Search for the cell housing the specified text and yield its [X, Y] center coordinate. 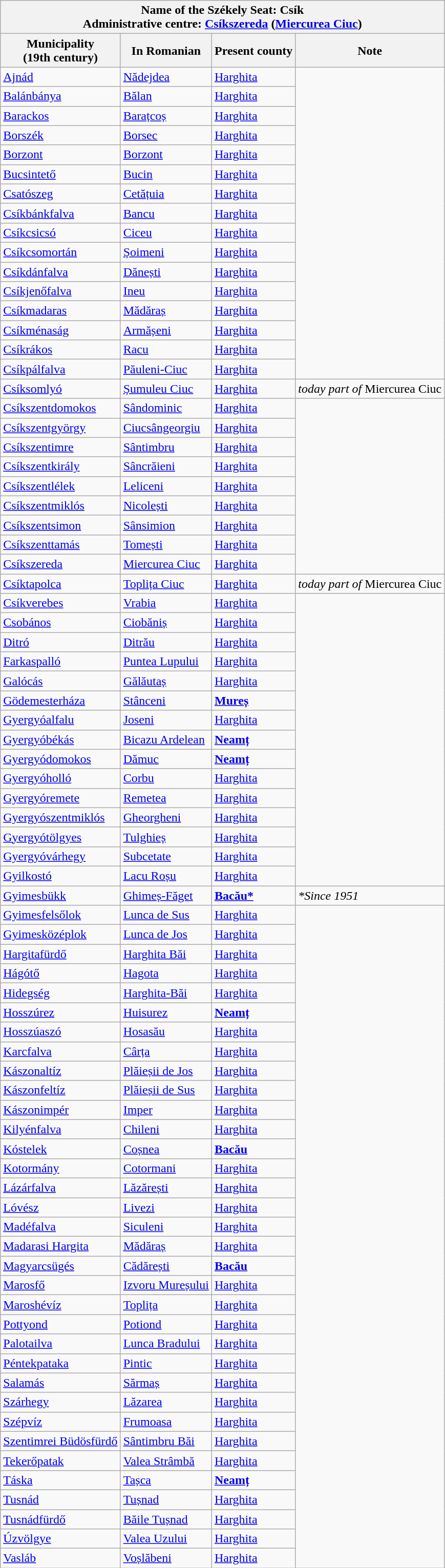
Păuleni-Ciuc [166, 369]
Bancu [166, 213]
Barackos [60, 116]
Csíkszentsimon [60, 525]
Bacău* [253, 896]
Voșlăbeni [166, 1558]
Csíkmadaras [60, 311]
Csíkménaság [60, 330]
Vrabia [166, 603]
Balánbánya [60, 96]
Corbu [166, 778]
Csíkdánfalva [60, 272]
Kóstelek [60, 1149]
Gyilkostó [60, 876]
Csíkcsicsó [60, 232]
Lunca de Jos [166, 935]
Mureș [253, 701]
Izvoru Mureșului [166, 1285]
Lăzarea [166, 1402]
Dămuc [166, 759]
Băile Tușnad [166, 1519]
Chileni [166, 1129]
Csatószeg [60, 194]
Puntea Lupului [166, 662]
Gyergyóalfalu [60, 720]
*Since 1951 [370, 896]
Hidegség [60, 993]
Name of the Székely Seat: Csík Administrative centre: Csíkszereda (Miercurea Ciuc) [222, 17]
Csíkszentlélek [60, 486]
Csíkszentdomokos [60, 408]
Bălan [166, 96]
Hosasău [166, 1032]
Harghita-Băi [166, 993]
Pottyond [60, 1324]
Gyergyóbékás [60, 739]
Toplița Ciuc [166, 583]
Sărmaș [166, 1383]
Toplița [166, 1305]
Sâncrăieni [166, 467]
Csíkszenttamás [60, 544]
Ditrău [166, 642]
Bucsintető [60, 174]
Valea Strâmbă [166, 1460]
Csíkszentgyörgy [60, 428]
Gyergyótölgyes [60, 837]
Csíktapolca [60, 583]
Péntekpataka [60, 1363]
Salamás [60, 1383]
Tusnád [60, 1499]
Kászonfeltíz [60, 1090]
Sândominic [166, 408]
Tușnad [166, 1499]
Gyergyóholló [60, 778]
Galócás [60, 681]
Sântimbru Băi [166, 1441]
Lunca Bradului [166, 1344]
Potiond [166, 1324]
Magyarcsügés [60, 1266]
Táska [60, 1480]
Lacu Roșu [166, 876]
Csíksomlyó [60, 389]
Hagota [166, 973]
Șoimeni [166, 252]
Plăieșii de Jos [166, 1071]
Csíkszentkirály [60, 467]
Cârța [166, 1051]
Szentimrei Büdösfürdő [60, 1441]
Coșnea [166, 1149]
Present county [253, 50]
Pintic [166, 1363]
Sântimbru [166, 447]
Ciucsângeorgiu [166, 428]
Maroshévíz [60, 1305]
Csíkszereda [60, 564]
Kotormány [60, 1168]
Madéfalva [60, 1227]
Hargitafürdő [60, 954]
Huisurez [166, 1012]
Kászonaltíz [60, 1071]
Cotormani [166, 1168]
Gyergyószentmiklós [60, 817]
Lunca de Sus [166, 915]
Livezi [166, 1207]
Armășeni [166, 330]
Racu [166, 350]
Note [370, 50]
Subcetate [166, 856]
Gyergyóvárhegy [60, 856]
Hágótő [60, 973]
Sânsimion [166, 525]
Gheorgheni [166, 817]
Imper [166, 1110]
Leliceni [166, 486]
Lóvész [60, 1207]
Lăzărești [166, 1188]
Lázárfalva [60, 1188]
Siculeni [166, 1227]
Úzvölgye [60, 1539]
Ciceu [166, 232]
Remetea [166, 798]
Plăieșii de Sus [166, 1090]
Marosfő [60, 1285]
Madarasi Hargita [60, 1246]
Csíkszentmiklós [60, 505]
Joseni [166, 720]
Ajnád [60, 77]
Harghita Băi [166, 954]
Gödemesterháza [60, 701]
In Romanian [166, 50]
Csíkjenőfalva [60, 291]
Gălăutaș [166, 681]
Vasláb [60, 1558]
Csíkszentimre [60, 447]
Gyimesfelsőlok [60, 915]
Gyimesbükk [60, 896]
Nădejdea [166, 77]
Szépvíz [60, 1422]
Borszék [60, 135]
Csobános [60, 623]
Nicolești [166, 505]
Barațcoș [166, 116]
Ghimeș-Făget [166, 896]
Stânceni [166, 701]
Karcfalva [60, 1051]
Cădărești [166, 1266]
Farkaspalló [60, 662]
Kászonimpér [60, 1110]
Ineu [166, 291]
Csíkrákos [60, 350]
Gyergyóremete [60, 798]
Gyimesközéplok [60, 935]
Palotailva [60, 1344]
Municipality (19th century) [60, 50]
Frumoasa [166, 1422]
Tusnádfürdő [60, 1519]
Bicazu Ardelean [166, 739]
Tekerőpatak [60, 1460]
Șumuleu Ciuc [166, 389]
Tulghieș [166, 837]
Miercurea Ciuc [166, 564]
Tașca [166, 1480]
Hosszúrez [60, 1012]
Szárhegy [60, 1402]
Ciobăniș [166, 623]
Ditró [60, 642]
Csíkbánkfalva [60, 213]
Kilyénfalva [60, 1129]
Cetățuia [166, 194]
Csíkverebes [60, 603]
Csíkcsomortán [60, 252]
Csíkpálfalva [60, 369]
Bucin [166, 174]
Dănești [166, 272]
Tomești [166, 544]
Valea Uzului [166, 1539]
Borsec [166, 135]
Gyergyódomokos [60, 759]
Hosszúaszó [60, 1032]
